Determine the [x, y] coordinate at the center of the cell enclosing the given text.  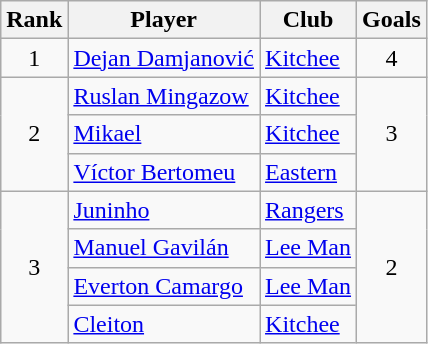
Dejan Damjanović [164, 58]
1 [34, 58]
Juninho [164, 210]
Player [164, 20]
4 [392, 58]
Rangers [308, 210]
Goals [392, 20]
Cleiton [164, 324]
Everton Camargo [164, 286]
Manuel Gavilán [164, 248]
Ruslan Mingazow [164, 96]
Eastern [308, 172]
Club [308, 20]
Mikael [164, 134]
Víctor Bertomeu [164, 172]
Rank [34, 20]
